From the cell containing the given text, extract its center point as (x, y) coordinate. 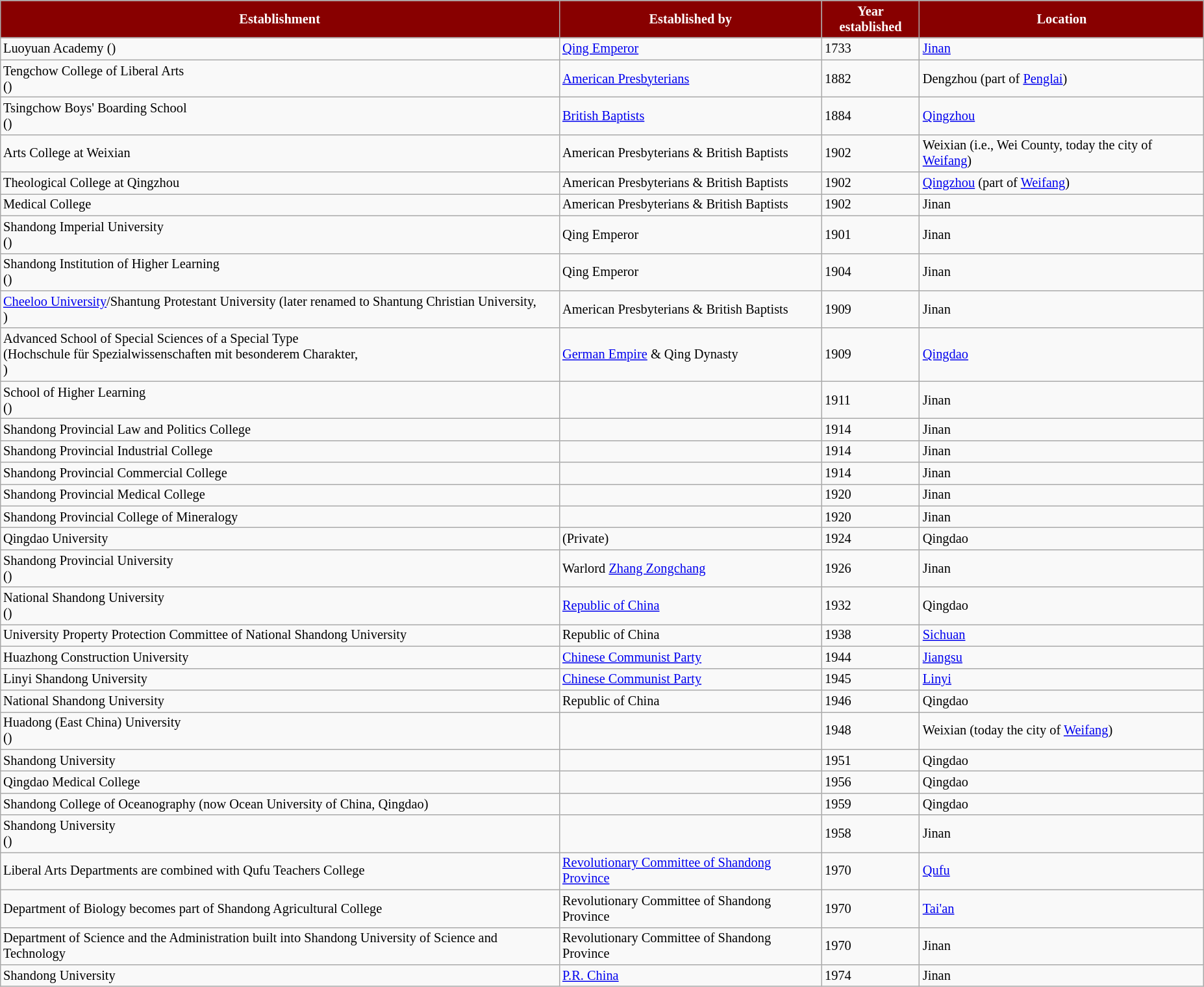
Linyi (1062, 679)
German Empire & Qing Dynasty (690, 355)
1926 (870, 568)
1945 (870, 679)
Location (1062, 19)
Linyi Shandong University (279, 679)
1904 (870, 272)
Shandong University() (279, 834)
Shandong Institution of Higher Learning() (279, 272)
American Presbyterians (690, 79)
1924 (870, 538)
Year established (870, 19)
Huadong (East China) University() (279, 731)
Tengchow College of Liberal Arts() (279, 79)
1901 (870, 234)
1932 (870, 606)
Arts College at Weixian (279, 153)
Qingzhou (1062, 116)
Shandong College of Oceanography (now Ocean University of China, Qingdao) (279, 804)
Shandong Provincial Medical College (279, 495)
(Private) (690, 538)
Tai'an (1062, 908)
Huazhong Construction University (279, 657)
Shandong Imperial University () (279, 234)
Weixian (i.e., Wei County, today the city of Weifang) (1062, 153)
Medical College (279, 205)
School of Higher Learning() (279, 400)
1951 (870, 760)
1944 (870, 657)
National Shandong University() (279, 606)
1733 (870, 49)
Qingdao Medical College (279, 782)
P.R. China (690, 975)
1956 (870, 782)
1938 (870, 635)
Jiangsu (1062, 657)
Shandong Provincial College of Mineralogy (279, 517)
1974 (870, 975)
Weixian (today the city of Weifang) (1062, 731)
Dengzhou (part of Penglai) (1062, 79)
Shandong Provincial Commercial College (279, 473)
1958 (870, 834)
Sichuan (1062, 635)
Establishment (279, 19)
Shandong Provincial University() (279, 568)
1948 (870, 731)
Established by (690, 19)
1884 (870, 116)
Department of Biology becomes part of Shandong Agricultural College (279, 908)
Luoyuan Academy () (279, 49)
Department of Science and the Administration built into Shandong University of Science and Technology (279, 946)
Qingdao University (279, 538)
Theological College at Qingzhou (279, 183)
1959 (870, 804)
Shandong Provincial Industrial College (279, 451)
1911 (870, 400)
National Shandong University (279, 701)
Tsingchow Boys' Boarding School() (279, 116)
Shandong Provincial Law and Politics College (279, 429)
Advanced School of Special Sciences of a Special Type (Hochschule für Spezialwissenschaften mit besonderem Charakter, ) (279, 355)
University Property Protection Committee of National Shandong University (279, 635)
1946 (870, 701)
Qingzhou (part of Weifang) (1062, 183)
Warlord Zhang Zongchang (690, 568)
Qufu (1062, 871)
Liberal Arts Departments are combined with Qufu Teachers College (279, 871)
Cheeloo University/Shantung Protestant University (later renamed to Shantung Christian University,) (279, 309)
British Baptists (690, 116)
1882 (870, 79)
